Provide the [X, Y] coordinate of the cell's center where the given text is located.  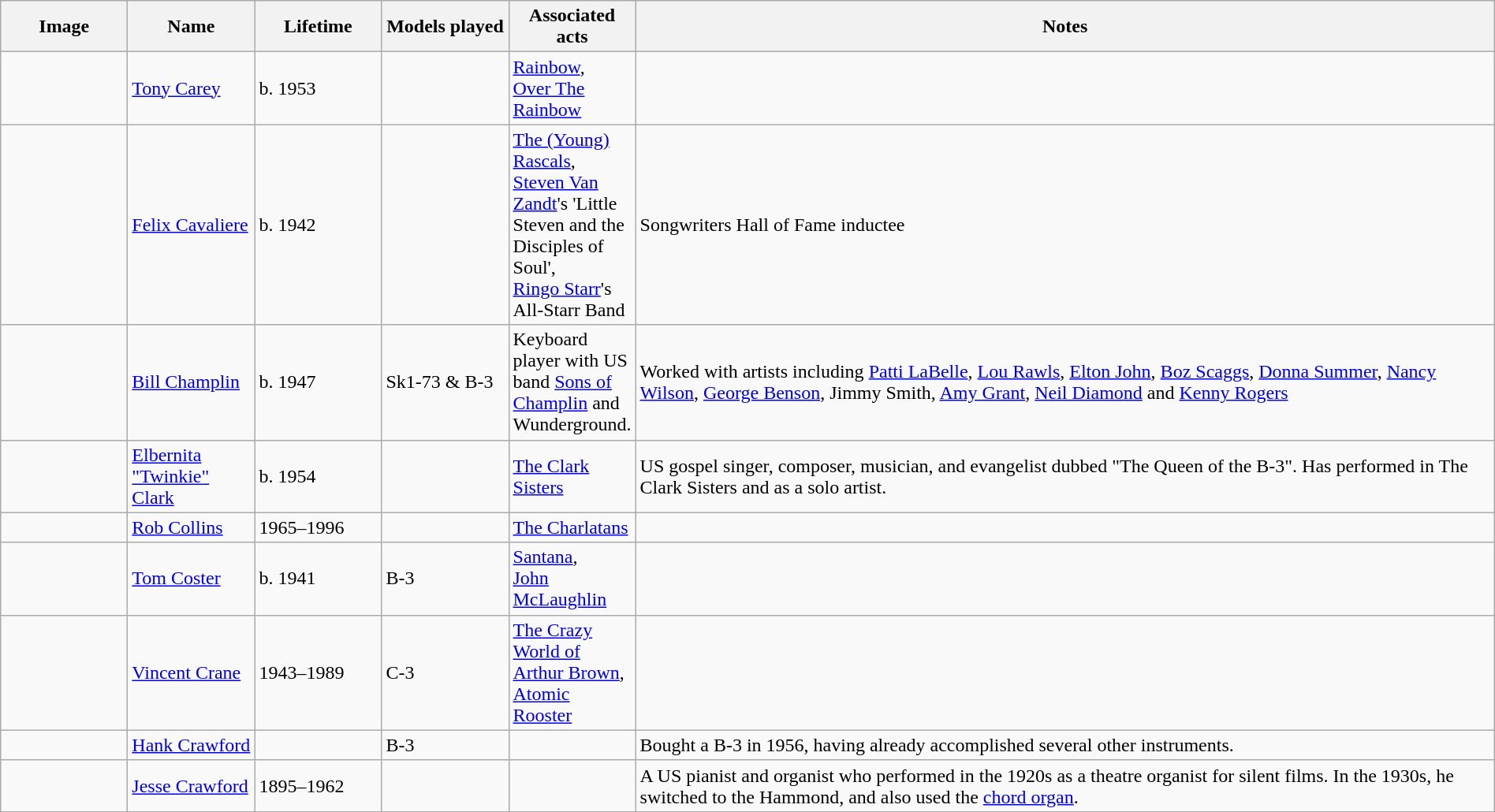
Hank Crawford [191, 745]
Keyboard player with US band Sons of Champlin and Wunderground. [572, 382]
1895–1962 [319, 785]
Tom Coster [191, 579]
Tony Carey [191, 88]
Bill Champlin [191, 382]
Rainbow,Over The Rainbow [572, 88]
The Clark Sisters [572, 476]
The (Young) Rascals, Steven Van Zandt's 'Little Steven and the Disciples of Soul', Ringo Starr's All-Starr Band [572, 225]
The Crazy World of Arthur Brown, Atomic Rooster [572, 672]
1943–1989 [319, 672]
Rob Collins [191, 527]
C-3 [445, 672]
Models played [445, 27]
Sk1-73 & B-3 [445, 382]
Jesse Crawford [191, 785]
Notes [1064, 27]
Associated acts [572, 27]
b. 1954 [319, 476]
1965–1996 [319, 527]
Bought a B-3 in 1956, having already accomplished several other instruments. [1064, 745]
US gospel singer, composer, musician, and evangelist dubbed "The Queen of the B-3". Has performed in The Clark Sisters and as a solo artist. [1064, 476]
Felix Cavaliere [191, 225]
b. 1942 [319, 225]
Elbernita "Twinkie" Clark [191, 476]
The Charlatans [572, 527]
Name [191, 27]
Lifetime [319, 27]
Songwriters Hall of Fame inductee [1064, 225]
b. 1947 [319, 382]
Vincent Crane [191, 672]
b. 1953 [319, 88]
Image [65, 27]
b. 1941 [319, 579]
Santana, John McLaughlin [572, 579]
